Find where the given text appears and provide that cell's center as [X, Y] coordinate. 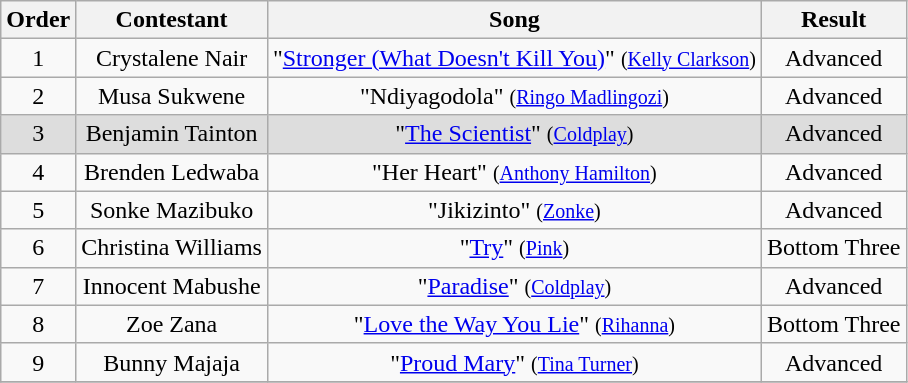
2 [38, 96]
Benjamin Tainton [172, 134]
Zoe Zana [172, 324]
4 [38, 172]
"Love the Way You Lie" (Rihanna) [514, 324]
Innocent Mabushe [172, 286]
"Jikizinto" (Zonke) [514, 210]
Result [834, 20]
"Ndiyagodola" (Ringo Madlingozi) [514, 96]
1 [38, 58]
Christina Williams [172, 248]
8 [38, 324]
Musa Sukwene [172, 96]
"Her Heart" (Anthony Hamilton) [514, 172]
3 [38, 134]
7 [38, 286]
"Paradise" (Coldplay) [514, 286]
"The Scientist" (Coldplay) [514, 134]
Crystalene Nair [172, 58]
"Stronger (What Doesn't Kill You)" (Kelly Clarkson) [514, 58]
Order [38, 20]
Contestant [172, 20]
"Try" (Pink) [514, 248]
Sonke Mazibuko [172, 210]
5 [38, 210]
Song [514, 20]
"Proud Mary" (Tina Turner) [514, 362]
Brenden Ledwaba [172, 172]
Bunny Majaja [172, 362]
6 [38, 248]
9 [38, 362]
